Scan for the cell matching the given text and deliver its (x, y) coordinate at center. 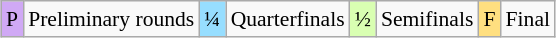
¼ (212, 19)
F (489, 19)
Preliminary rounds (111, 19)
Semifinals (427, 19)
½ (363, 19)
P (12, 19)
Final (528, 19)
Quarterfinals (288, 19)
